Find where the given text appears and provide that cell's center as (X, Y) coordinate. 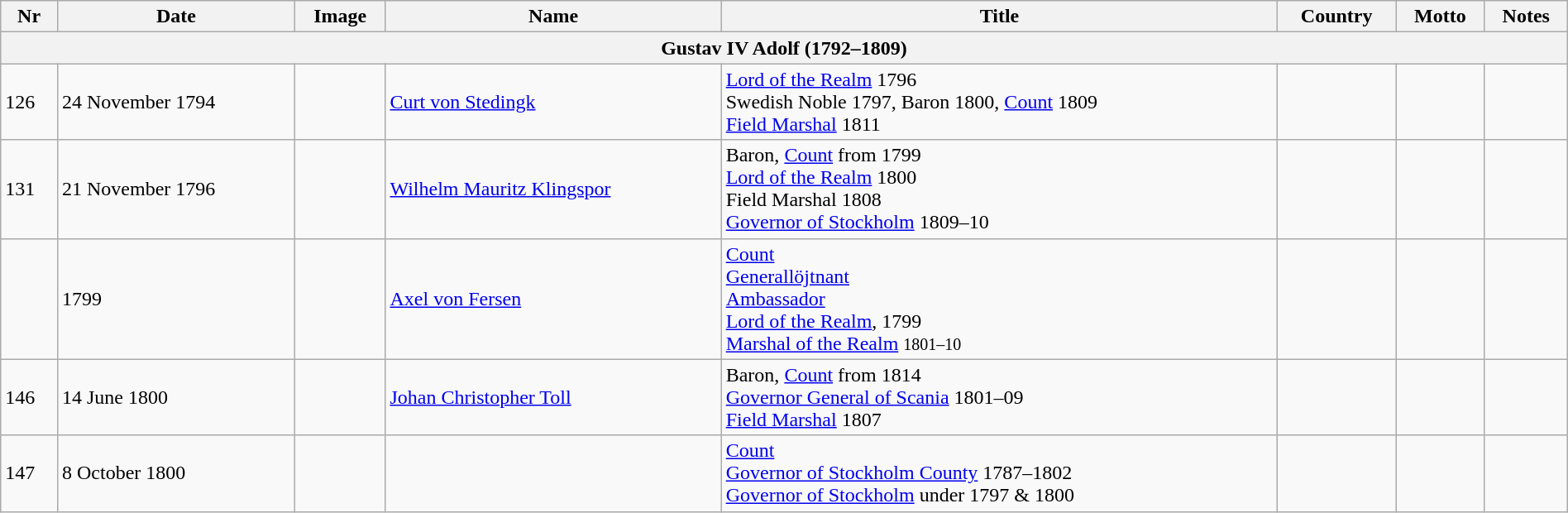
Wilhelm Mauritz Klingspor (553, 189)
CountGovernor of Stockholm County 1787–1802Governor of Stockholm under 1797 & 1800 (999, 473)
Nr (30, 17)
Image (340, 17)
147 (30, 473)
Lord of the Realm 1796Swedish Noble 1797, Baron 1800, Count 1809Field Marshal 1811 (999, 102)
8 October 1800 (175, 473)
126 (30, 102)
146 (30, 397)
Name (553, 17)
Baron, Count from 1814Governor General of Scania 1801–09Field Marshal 1807 (999, 397)
Curt von Stedingk (553, 102)
Country (1336, 17)
14 June 1800 (175, 397)
Title (999, 17)
Axel von Fersen (553, 299)
131 (30, 189)
Date (175, 17)
CountGenerallöjtnantAmbassadorLord of the Realm, 1799Marshal of the Realm 1801–10 (999, 299)
24 November 1794 (175, 102)
Baron, Count from 1799Lord of the Realm 1800Field Marshal 1808Governor of Stockholm 1809–10 (999, 189)
1799 (175, 299)
Johan Christopher Toll (553, 397)
Notes (1526, 17)
Motto (1441, 17)
21 November 1796 (175, 189)
Gustav IV Adolf (1792–1809) (784, 48)
